Extract the (X, Y) coordinate from the center of the cell holding the provided text.  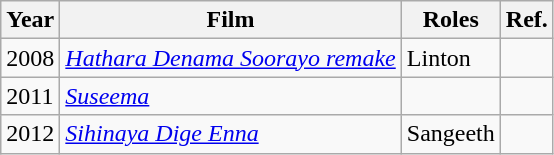
2012 (30, 134)
Ref. (526, 20)
Sihinaya Dige Enna (230, 134)
Hathara Denama Soorayo remake (230, 58)
Film (230, 20)
2008 (30, 58)
Suseema (230, 96)
Year (30, 20)
Linton (450, 58)
2011 (30, 96)
Roles (450, 20)
Sangeeth (450, 134)
